Detect which cell encompasses the target text, then output its [x, y] center coordinate. 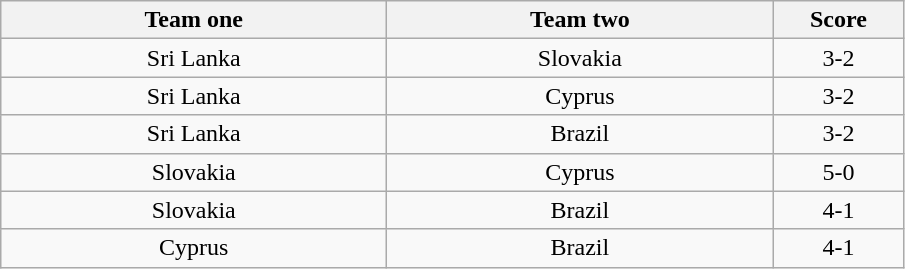
Score [838, 20]
5-0 [838, 172]
Team two [580, 20]
Team one [194, 20]
